Search for the cell housing the specified text and yield its [x, y] center coordinate. 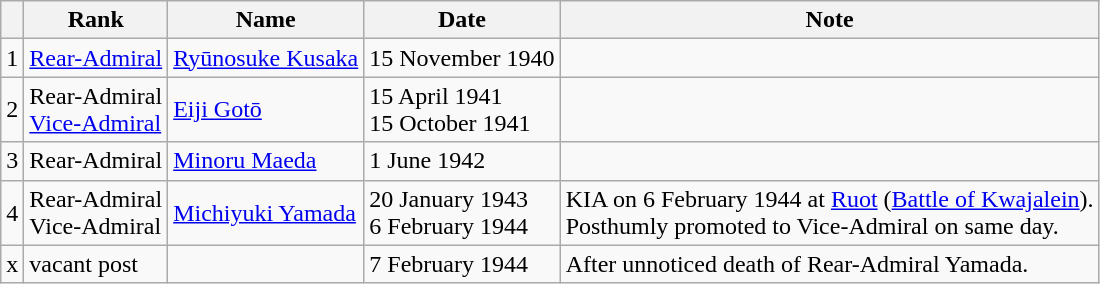
Rank [96, 20]
1 [12, 58]
Name [266, 20]
KIA on 6 February 1944 at Ruot (Battle of Kwajalein).Posthumly promoted to Vice-Admiral on same day. [830, 212]
Eiji Gotō [266, 110]
7 February 1944 [462, 264]
vacant post [96, 264]
15 April 194115 October 1941 [462, 110]
x [12, 264]
After unnoticed death of Rear-Admiral Yamada. [830, 264]
15 November 1940 [462, 58]
1 June 1942 [462, 161]
Michiyuki Yamada [266, 212]
Ryūnosuke Kusaka [266, 58]
Note [830, 20]
4 [12, 212]
3 [12, 161]
2 [12, 110]
Date [462, 20]
Minoru Maeda [266, 161]
20 January 19436 February 1944 [462, 212]
